Provide the (X, Y) coordinate of the cell's center where the given text is located.  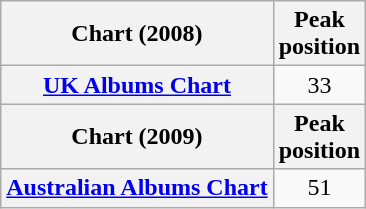
Chart (2009) (137, 136)
33 (319, 85)
Australian Albums Chart (137, 188)
UK Albums Chart (137, 85)
Chart (2008) (137, 34)
51 (319, 188)
